Determine the [x, y] coordinate at the center of the cell enclosing the given text.  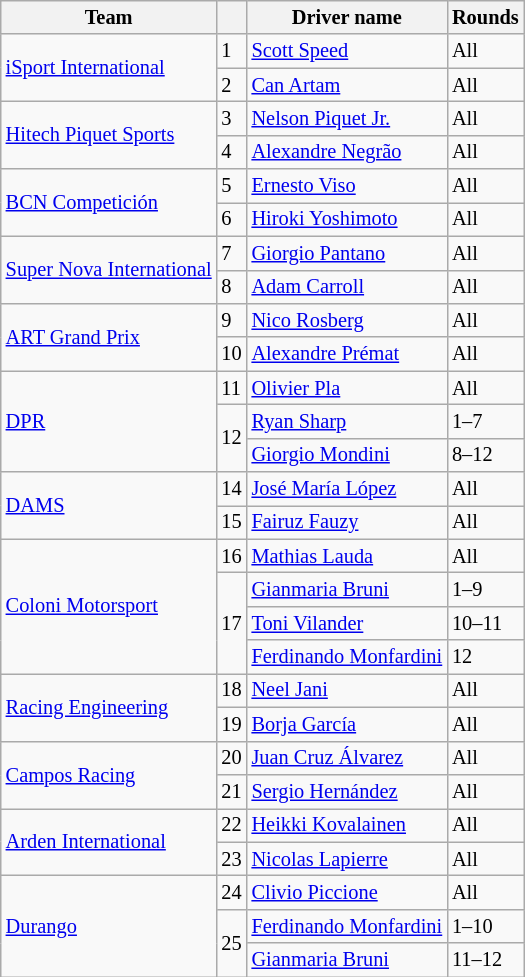
2 [232, 85]
8–12 [486, 455]
Super Nova International [109, 270]
Team [109, 17]
Arden International [109, 842]
Can Artam [348, 85]
Alexandre Negrão [348, 152]
ART Grand Prix [109, 336]
Nelson Piquet Jr. [348, 118]
Ryan Sharp [348, 421]
16 [232, 556]
Fairuz Fauzy [348, 522]
Hitech Piquet Sports [109, 134]
17 [232, 622]
Juan Cruz Álvarez [348, 758]
11 [232, 388]
9 [232, 320]
15 [232, 522]
6 [232, 219]
Coloni Motorsport [109, 606]
Campos Racing [109, 774]
Driver name [348, 17]
Hiroki Yoshimoto [348, 219]
21 [232, 791]
23 [232, 859]
10 [232, 354]
Heikki Kovalainen [348, 825]
20 [232, 758]
1 [232, 51]
Nicolas Lapierre [348, 859]
25 [232, 942]
1–7 [486, 421]
19 [232, 724]
1–10 [486, 926]
11–12 [486, 960]
14 [232, 489]
Mathias Lauda [348, 556]
Borja García [348, 724]
Racing Engineering [109, 706]
1–9 [486, 589]
24 [232, 892]
Sergio Hernández [348, 791]
Giorgio Mondini [348, 455]
BCN Competición [109, 202]
Scott Speed [348, 51]
Ernesto Viso [348, 186]
5 [232, 186]
Adam Carroll [348, 287]
Alexandre Prémat [348, 354]
Giorgio Pantano [348, 253]
DAMS [109, 506]
7 [232, 253]
DPR [109, 422]
Rounds [486, 17]
Neel Jani [348, 690]
10–11 [486, 623]
José María López [348, 489]
Nico Rosberg [348, 320]
Clivio Piccione [348, 892]
8 [232, 287]
18 [232, 690]
Durango [109, 926]
Toni Vilander [348, 623]
22 [232, 825]
iSport International [109, 68]
3 [232, 118]
4 [232, 152]
Olivier Pla [348, 388]
